Extract the [x, y] coordinate from the center of the cell holding the provided text.  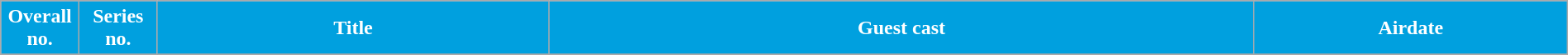
Overall no. [40, 28]
Airdate [1411, 28]
Title [353, 28]
Guest cast [901, 28]
Series no. [117, 28]
